Return [x, y] of the center of cell containing provided text 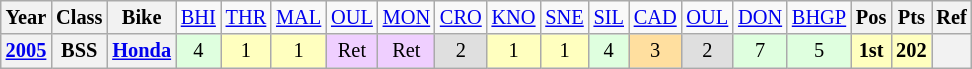
202 [911, 51]
Pts [911, 17]
1st [871, 51]
Ref [952, 17]
BSS [79, 51]
MAL [298, 17]
THR [246, 17]
2005 [26, 51]
Bike [142, 17]
Pos [871, 17]
Honda [142, 51]
KNO [514, 17]
SIL [609, 17]
MON [406, 17]
BHI [198, 17]
BHGP [819, 17]
5 [819, 51]
DON [760, 17]
Year [26, 17]
CRO [461, 17]
3 [656, 51]
Class [79, 17]
SNE [564, 17]
CAD [656, 17]
7 [760, 51]
